Return [X, Y] of the center of cell containing provided text 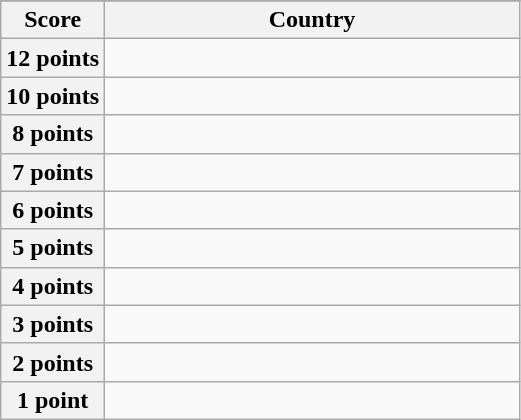
12 points [53, 58]
Score [53, 20]
Country [312, 20]
3 points [53, 324]
4 points [53, 286]
10 points [53, 96]
6 points [53, 210]
2 points [53, 362]
8 points [53, 134]
5 points [53, 248]
7 points [53, 172]
1 point [53, 400]
